Return (X, Y) of the center of cell containing provided text 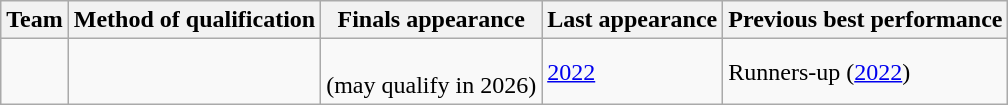
2022 (632, 72)
Last appearance (632, 20)
Team (35, 20)
Previous best performance (866, 20)
(may qualify in 2026) (432, 72)
Finals appearance (432, 20)
Method of qualification (194, 20)
Runners-up (2022) (866, 72)
